Locate the cell with the specified text and output its [x, y] center coordinate. 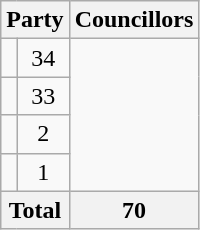
Councillors [134, 20]
2 [43, 134]
1 [43, 172]
Total [35, 210]
70 [134, 210]
Party [35, 20]
33 [43, 96]
34 [43, 58]
